Find where the given text appears and provide that cell's center as [x, y] coordinate. 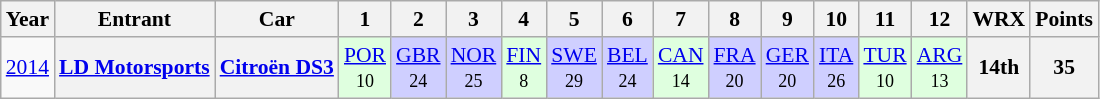
ARG13 [940, 68]
SWE29 [574, 68]
14th [998, 68]
1 [365, 19]
4 [524, 19]
5 [574, 19]
7 [681, 19]
3 [474, 19]
POR10 [365, 68]
11 [884, 19]
FRA20 [735, 68]
12 [940, 19]
GBR24 [418, 68]
LD Motorsports [134, 68]
BEL24 [628, 68]
6 [628, 19]
Entrant [134, 19]
10 [836, 19]
8 [735, 19]
Points [1064, 19]
CAN14 [681, 68]
35 [1064, 68]
Citroën DS3 [277, 68]
ITA26 [836, 68]
2014 [28, 68]
GER20 [788, 68]
TUR10 [884, 68]
Year [28, 19]
Car [277, 19]
2 [418, 19]
WRX [998, 19]
FIN8 [524, 68]
NOR25 [474, 68]
9 [788, 19]
